Find where the given text appears and provide that cell's center as [x, y] coordinate. 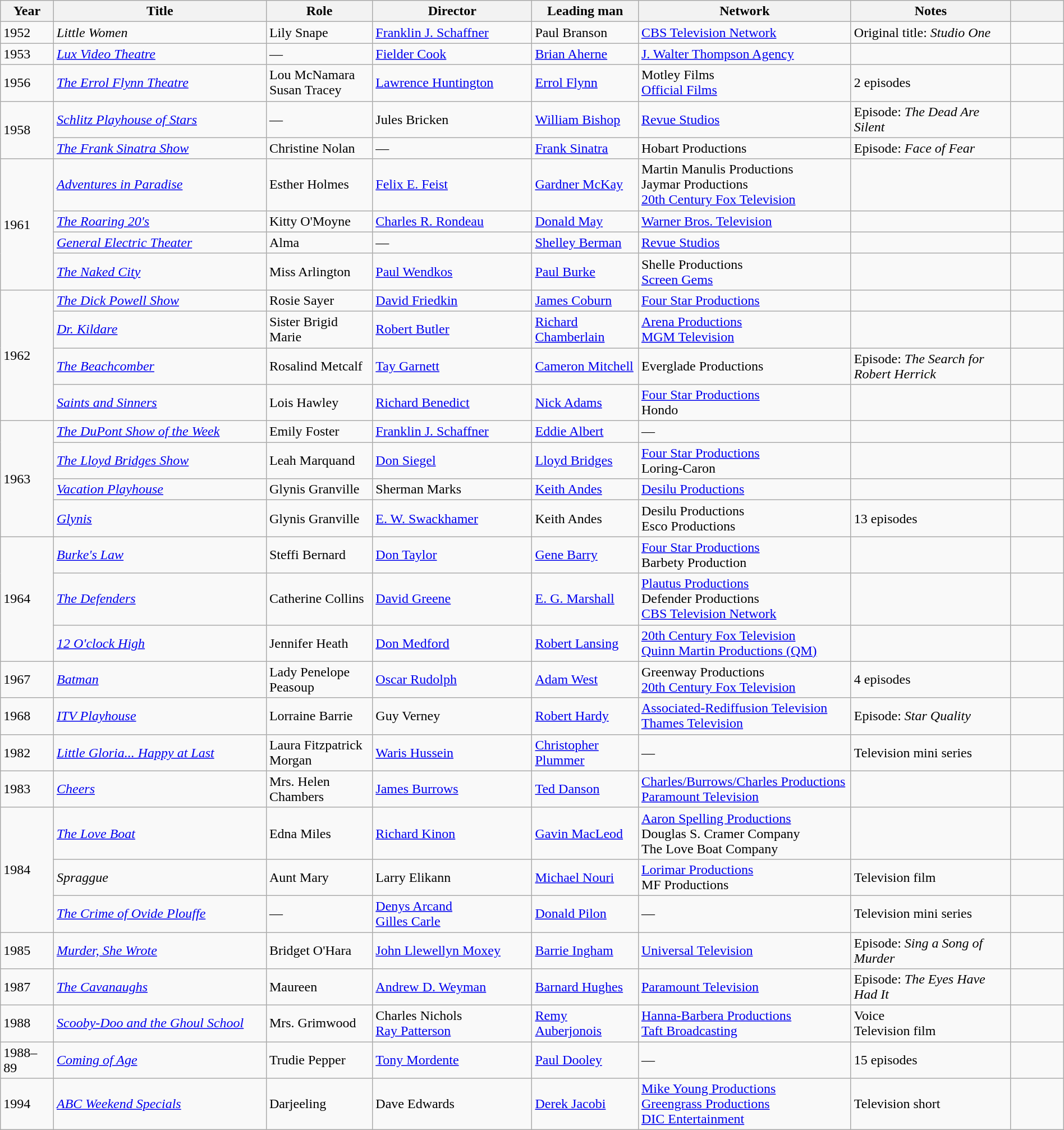
Michael Nouri [585, 877]
Brian Aherne [585, 54]
Christopher Plummer [585, 752]
Paul Dooley [585, 1060]
4 episodes [930, 679]
Fielder Cook [452, 54]
Rosalind Metcalf [319, 366]
Mrs. Grimwood [319, 1024]
Robert Hardy [585, 716]
General Electric Theater [159, 243]
Catherine Collins [319, 599]
Adventures in Paradise [159, 185]
Hobart Productions [744, 148]
The Cavanaughs [159, 987]
Four Star ProductionsBarbety Production [744, 555]
Derek Jacobi [585, 1104]
Denys ArcandGilles Carle [452, 914]
Episode: Star Quality [930, 716]
Gardner McKay [585, 185]
The Roaring 20's [159, 221]
Lloyd Bridges [585, 460]
Plautus ProductionsDefender ProductionsCBS Television Network [744, 599]
12 O'clock High [159, 643]
Errol Flynn [585, 83]
Little Gloria... Happy at Last [159, 752]
David Friedkin [452, 300]
Don Siegel [452, 460]
Shelley Berman [585, 243]
Esther Holmes [319, 185]
Paul Burke [585, 272]
1987 [27, 987]
Lily Snape [319, 33]
Bridget O'Hara [319, 950]
13 episodes [930, 519]
Scooby-Doo and the Ghoul School [159, 1024]
Desilu Productions [744, 489]
Cheers [159, 789]
1988–89 [27, 1060]
Lux Video Theatre [159, 54]
Emily Foster [319, 432]
ITV Playhouse [159, 716]
Four Star ProductionsLoring-Caron [744, 460]
ABC Weekend Specials [159, 1104]
Laura Fitzpatrick Morgan [319, 752]
Lou McNamaraSusan Tracey [319, 83]
James Burrows [452, 789]
Episode: Sing a Song of Murder [930, 950]
Edna Miles [319, 833]
John Llewellyn Moxey [452, 950]
Universal Television [744, 950]
James Coburn [585, 300]
VoiceTelevision film [930, 1024]
Nick Adams [585, 403]
Dr. Kildare [159, 329]
Sherman Marks [452, 489]
Year [27, 11]
Tony Mordente [452, 1060]
Christine Nolan [319, 148]
Aunt Mary [319, 877]
Mike Young ProductionsGreengrass ProductionsDIC Entertainment [744, 1104]
Schlitz Playhouse of Stars [159, 119]
Waris Hussein [452, 752]
Don Taylor [452, 555]
The Crime of Ovide Plouffe [159, 914]
Leah Marquand [319, 460]
Four Star ProductionsHondo [744, 403]
Robert Lansing [585, 643]
Barrie Ingham [585, 950]
Network [744, 11]
Miss Arlington [319, 272]
Everglade Productions [744, 366]
Television film [930, 877]
Charles R. Rondeau [452, 221]
Television short [930, 1104]
Paul Branson [585, 33]
Coming of Age [159, 1060]
David Greene [452, 599]
Gene Barry [585, 555]
1963 [27, 479]
Martin Manulis ProductionsJaymar Productions20th Century Fox Television [744, 185]
Notes [930, 11]
1983 [27, 789]
20th Century Fox TelevisionQuinn Martin Productions (QM) [744, 643]
1956 [27, 83]
Richard Chamberlain [585, 329]
1961 [27, 225]
Burke's Law [159, 555]
Vacation Playhouse [159, 489]
1968 [27, 716]
Spraggue [159, 877]
Felix E. Feist [452, 185]
Richard Kinon [452, 833]
1953 [27, 54]
Eddie Albert [585, 432]
J. Walter Thompson Agency [744, 54]
Kitty O'Moyne [319, 221]
Glynis [159, 519]
Jennifer Heath [319, 643]
Larry Elikann [452, 877]
Rosie Sayer [319, 300]
Steffi Bernard [319, 555]
Robert Butler [452, 329]
William Bishop [585, 119]
15 episodes [930, 1060]
Sister Brigid Marie [319, 329]
Leading man [585, 11]
1964 [27, 599]
Don Medford [452, 643]
Tay Garnett [452, 366]
Paramount Television [744, 987]
The Dick Powell Show [159, 300]
Trudie Pepper [319, 1060]
The Naked City [159, 272]
Charles NicholsRay Patterson [452, 1024]
The DuPont Show of the Week [159, 432]
Donald Pilon [585, 914]
1994 [27, 1104]
Murder, She Wrote [159, 950]
E. G. Marshall [585, 599]
The Defenders [159, 599]
Richard Benedict [452, 403]
The Love Boat [159, 833]
Motley FilmsOfficial Films [744, 83]
Guy Verney [452, 716]
Episode: The Dead Are Silent [930, 119]
Adam West [585, 679]
Frank Sinatra [585, 148]
Lois Hawley [319, 403]
Ted Danson [585, 789]
1958 [27, 130]
Episode: The Eyes Have Had It [930, 987]
1967 [27, 679]
Episode: Face of Fear [930, 148]
Shelle ProductionsScreen Gems [744, 272]
2 episodes [930, 83]
Lady Penelope Peasoup [319, 679]
Remy Auberjonois [585, 1024]
E. W. Swackhamer [452, 519]
Barnard Hughes [585, 987]
1982 [27, 752]
Andrew D. Weyman [452, 987]
The Lloyd Bridges Show [159, 460]
Batman [159, 679]
Little Women [159, 33]
Maureen [319, 987]
Alma [319, 243]
1952 [27, 33]
Lorimar ProductionsMF Productions [744, 877]
Dave Edwards [452, 1104]
Associated-Rediffusion TelevisionThames Television [744, 716]
Gavin MacLeod [585, 833]
Desilu ProductionsEsco Productions [744, 519]
The Frank Sinatra Show [159, 148]
Darjeeling [319, 1104]
Role [319, 11]
Mrs. Helen Chambers [319, 789]
Arena ProductionsMGM Television [744, 329]
Oscar Rudolph [452, 679]
Four Star Productions [744, 300]
The Errol Flynn Theatre [159, 83]
1984 [27, 870]
Paul Wendkos [452, 272]
Greenway Productions20th Century Fox Television [744, 679]
Saints and Sinners [159, 403]
1962 [27, 355]
Episode: The Search for Robert Herrick [930, 366]
Warner Bros. Television [744, 221]
The Beachcomber [159, 366]
Lawrence Huntington [452, 83]
1985 [27, 950]
Lorraine Barrie [319, 716]
Director [452, 11]
CBS Television Network [744, 33]
Hanna-Barbera ProductionsTaft Broadcasting [744, 1024]
Donald May [585, 221]
Title [159, 11]
Charles/Burrows/Charles ProductionsParamount Television [744, 789]
Jules Bricken [452, 119]
Original title: Studio One [930, 33]
1988 [27, 1024]
Aaron Spelling ProductionsDouglas S. Cramer CompanyThe Love Boat Company [744, 833]
Cameron Mitchell [585, 366]
